Detect which cell encompasses the target text, then output its (X, Y) center coordinate. 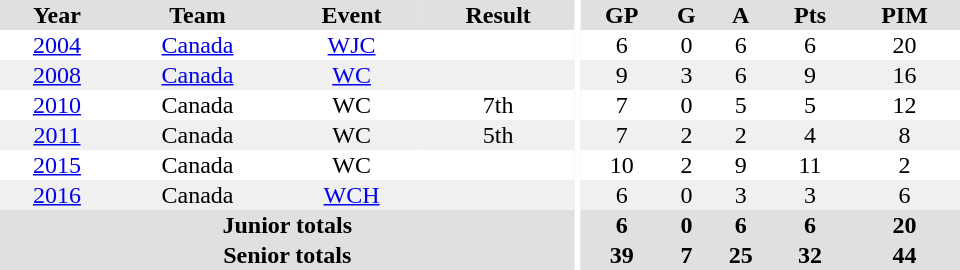
32 (810, 255)
WCH (352, 195)
44 (904, 255)
11 (810, 165)
Year (57, 15)
2015 (57, 165)
Senior totals (287, 255)
39 (622, 255)
12 (904, 105)
2008 (57, 75)
2011 (57, 135)
4 (810, 135)
16 (904, 75)
Junior totals (287, 225)
7th (498, 105)
WJC (352, 45)
25 (741, 255)
Team (198, 15)
GP (622, 15)
8 (904, 135)
2016 (57, 195)
Event (352, 15)
PIM (904, 15)
Result (498, 15)
Pts (810, 15)
2004 (57, 45)
2010 (57, 105)
5th (498, 135)
G (686, 15)
A (741, 15)
10 (622, 165)
